Extract the (x, y) coordinate from the center of the cell holding the provided text.  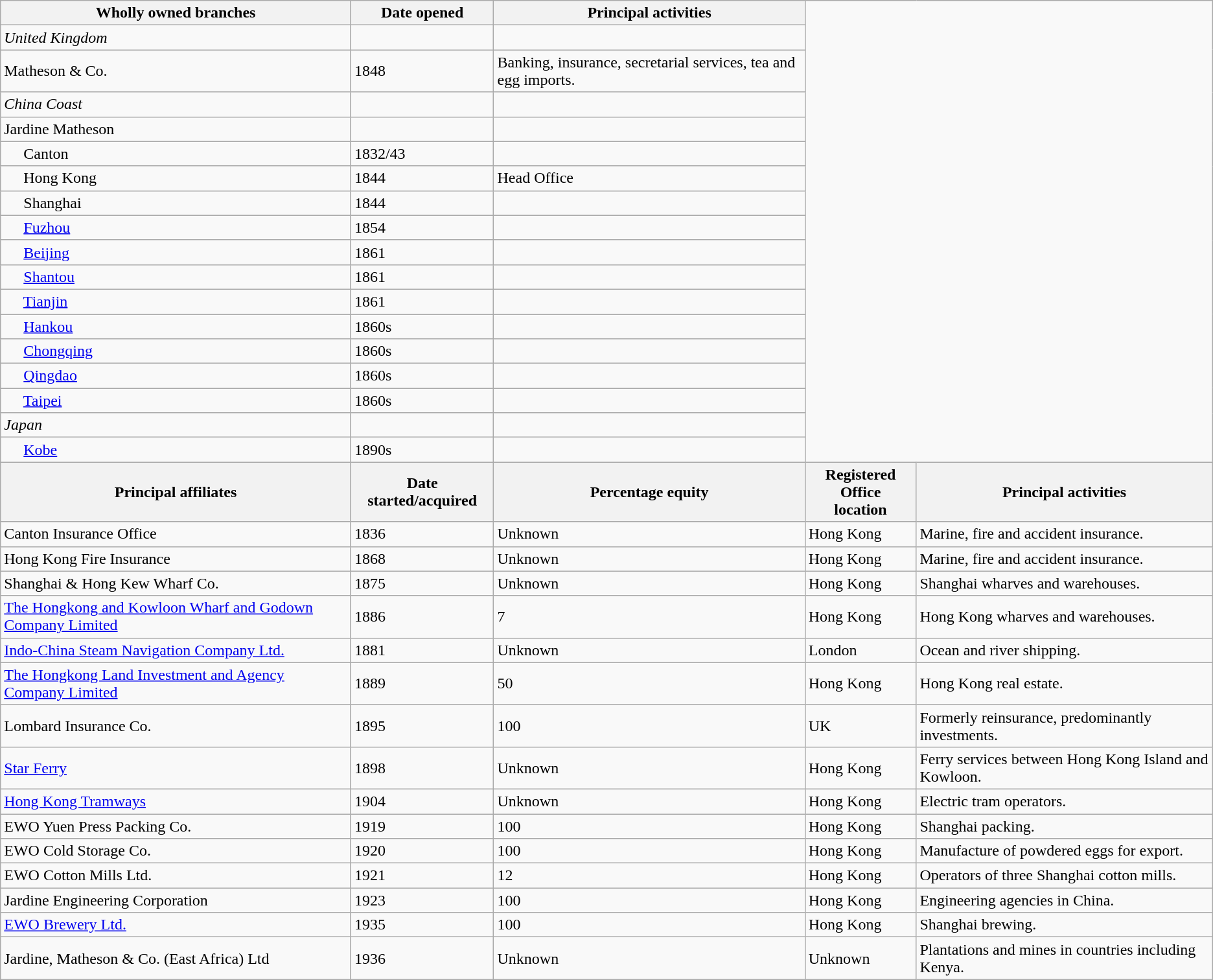
Chongqing (176, 351)
50 (649, 683)
Star Ferry (176, 767)
EWO Cold Storage Co. (176, 851)
China Coast (176, 104)
1904 (422, 801)
1919 (422, 826)
Electric tram operators. (1064, 801)
Jardine, Matheson & Co. (East Africa) Ltd (176, 958)
Jardine Matheson (176, 129)
Shanghai brewing. (1064, 925)
Hong Kong Tramways (176, 801)
Wholly owned branches (176, 13)
London (861, 650)
Tianjin (176, 301)
Shanghai (176, 203)
1836 (422, 534)
Lombard Insurance Co. (176, 726)
Principal affiliates (176, 492)
EWO Brewery Ltd. (176, 925)
EWO Cotton Mills Ltd. (176, 876)
7 (649, 617)
Indo-China Steam Navigation Company Ltd. (176, 650)
UK (861, 726)
Shantou (176, 277)
1832/43 (422, 154)
1854 (422, 227)
EWO Yuen Press Packing Co. (176, 826)
Operators of three Shanghai cotton mills. (1064, 876)
12 (649, 876)
Shanghai wharves and warehouses. (1064, 583)
Beijing (176, 252)
1920 (422, 851)
1898 (422, 767)
1921 (422, 876)
United Kingdom (176, 38)
Manufacture of powdered eggs for export. (1064, 851)
1875 (422, 583)
Shanghai packing. (1064, 826)
Ocean and river shipping. (1064, 650)
Fuzhou (176, 227)
Canton (176, 154)
1936 (422, 958)
1886 (422, 617)
Formerly reinsurance, predominantly investments. (1064, 726)
Taipei (176, 401)
Date opened (422, 13)
Plantations and mines in countries including Kenya. (1064, 958)
Hong Kong Fire Insurance (176, 559)
Banking, insurance, secretarial services, tea and egg imports. (649, 71)
Registered Officelocation (861, 492)
1923 (422, 900)
1881 (422, 650)
Percentage equity (649, 492)
Ferry services between Hong Kong Island and Kowloon. (1064, 767)
Engineering agencies in China. (1064, 900)
1889 (422, 683)
Canton Insurance Office (176, 534)
Japan (176, 425)
Hong Kong real estate. (1064, 683)
1895 (422, 726)
Date started/acquired (422, 492)
Kobe (176, 450)
1935 (422, 925)
1848 (422, 71)
Shanghai & Hong Kew Wharf Co. (176, 583)
Hong Kong wharves and warehouses. (1064, 617)
The Hongkong and Kowloon Wharf and Godown Company Limited (176, 617)
Matheson & Co. (176, 71)
The Hongkong Land Investment and Agency Company Limited (176, 683)
1890s (422, 450)
Head Office (649, 178)
Hankou (176, 326)
Jardine Engineering Corporation (176, 900)
1868 (422, 559)
Qingdao (176, 376)
